Provide the [X, Y] coordinate of the cell's center where the given text is located.  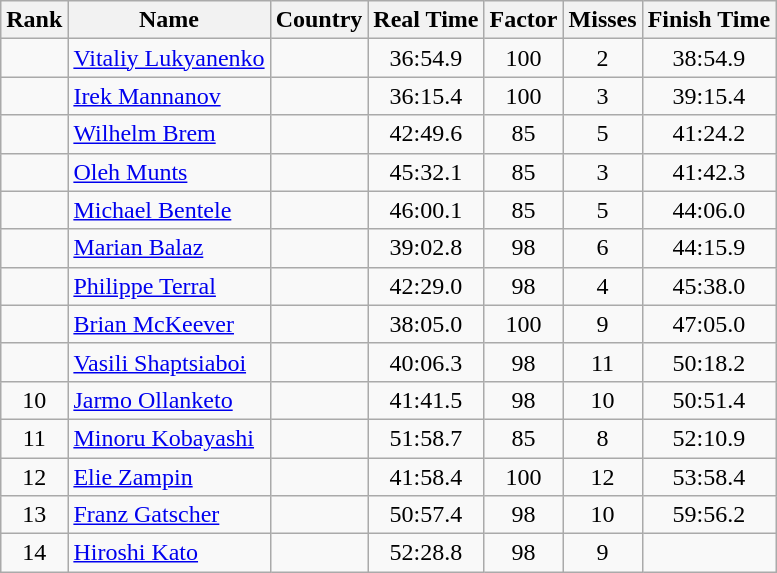
44:15.9 [709, 248]
Elie Zampin [169, 477]
59:56.2 [709, 515]
14 [34, 553]
41:41.5 [426, 400]
Factor [524, 20]
39:15.4 [709, 96]
51:58.7 [426, 438]
44:06.0 [709, 210]
Philippe Terral [169, 286]
Country [319, 20]
Brian McKeever [169, 324]
50:57.4 [426, 515]
Irek Mannanov [169, 96]
Vitaliy Lukyanenko [169, 58]
Wilhelm Brem [169, 134]
Michael Bentele [169, 210]
38:54.9 [709, 58]
47:05.0 [709, 324]
Franz Gatscher [169, 515]
50:51.4 [709, 400]
Finish Time [709, 20]
Hiroshi Kato [169, 553]
36:15.4 [426, 96]
Jarmo Ollanketo [169, 400]
41:24.2 [709, 134]
13 [34, 515]
2 [602, 58]
Marian Balaz [169, 248]
36:54.9 [426, 58]
52:10.9 [709, 438]
4 [602, 286]
6 [602, 248]
40:06.3 [426, 362]
41:58.4 [426, 477]
53:58.4 [709, 477]
39:02.8 [426, 248]
38:05.0 [426, 324]
50:18.2 [709, 362]
Vasili Shaptsiaboi [169, 362]
52:28.8 [426, 553]
46:00.1 [426, 210]
45:32.1 [426, 172]
42:49.6 [426, 134]
41:42.3 [709, 172]
Real Time [426, 20]
Minoru Kobayashi [169, 438]
45:38.0 [709, 286]
Oleh Munts [169, 172]
Rank [34, 20]
Misses [602, 20]
8 [602, 438]
42:29.0 [426, 286]
Name [169, 20]
